Capture the cell that displays the provided text and extract its [X, Y] central coordinate. 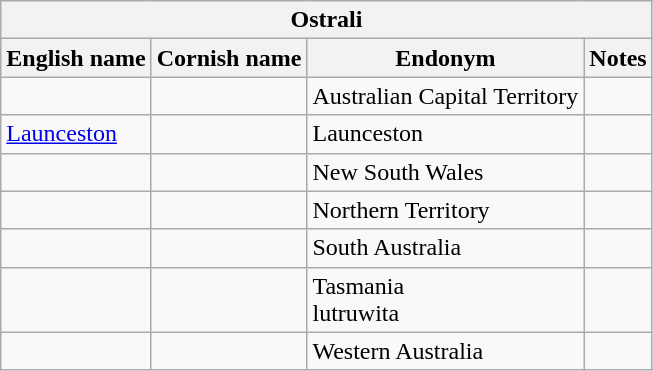
Tasmanialutruwita [446, 300]
Notes [618, 58]
English name [76, 58]
Australian Capital Territory [446, 96]
Cornish name [229, 58]
Northern Territory [446, 210]
New South Wales [446, 172]
Western Australia [446, 351]
South Australia [446, 248]
Endonym [446, 58]
Ostrali [326, 20]
